Search for the cell housing the specified text and yield its (X, Y) center coordinate. 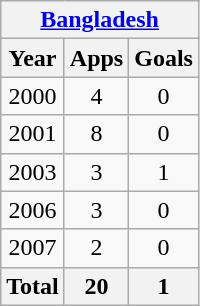
Bangladesh (100, 20)
8 (96, 134)
Year (33, 58)
2007 (33, 248)
Goals (164, 58)
Apps (96, 58)
20 (96, 286)
2006 (33, 210)
2 (96, 248)
2003 (33, 172)
2000 (33, 96)
4 (96, 96)
Total (33, 286)
2001 (33, 134)
